Find where the given text appears and provide that cell's center as (X, Y) coordinate. 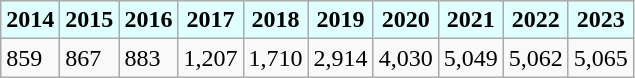
2023 (600, 20)
883 (148, 58)
1,710 (276, 58)
2016 (148, 20)
4,030 (406, 58)
2022 (536, 20)
2021 (470, 20)
2017 (210, 20)
2015 (90, 20)
2019 (340, 20)
1,207 (210, 58)
2018 (276, 20)
2020 (406, 20)
5,065 (600, 58)
2,914 (340, 58)
859 (30, 58)
867 (90, 58)
2014 (30, 20)
5,049 (470, 58)
5,062 (536, 58)
